Pinpoint the cell where the given text exists, returning its [X, Y] midpoint coordinate. 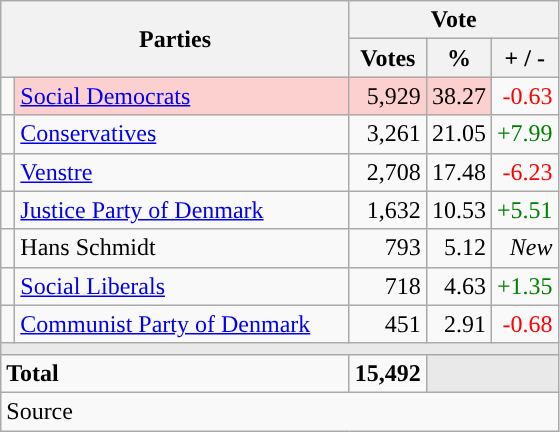
17.48 [458, 172]
Vote [454, 20]
21.05 [458, 134]
Social Liberals [182, 286]
2.91 [458, 324]
% [458, 58]
Communist Party of Denmark [182, 324]
718 [388, 286]
+ / - [524, 58]
5,929 [388, 96]
Parties [176, 39]
-0.68 [524, 324]
+7.99 [524, 134]
Justice Party of Denmark [182, 210]
Social Democrats [182, 96]
1,632 [388, 210]
3,261 [388, 134]
Total [176, 373]
+1.35 [524, 286]
Source [280, 411]
New [524, 248]
Votes [388, 58]
451 [388, 324]
15,492 [388, 373]
10.53 [458, 210]
2,708 [388, 172]
Hans Schmidt [182, 248]
793 [388, 248]
Venstre [182, 172]
-6.23 [524, 172]
5.12 [458, 248]
4.63 [458, 286]
+5.51 [524, 210]
Conservatives [182, 134]
38.27 [458, 96]
-0.63 [524, 96]
